From the cell containing the given text, extract its center point as [X, Y] coordinate. 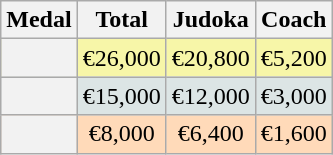
€26,000 [122, 58]
€15,000 [122, 96]
€6,400 [210, 134]
Total [122, 20]
€5,200 [294, 58]
€20,800 [210, 58]
Medal [39, 20]
Coach [294, 20]
€12,000 [210, 96]
€8,000 [122, 134]
€3,000 [294, 96]
Judoka [210, 20]
€1,600 [294, 134]
